Return the (x, y) coordinate for the center point of the cell that contains the specified text.  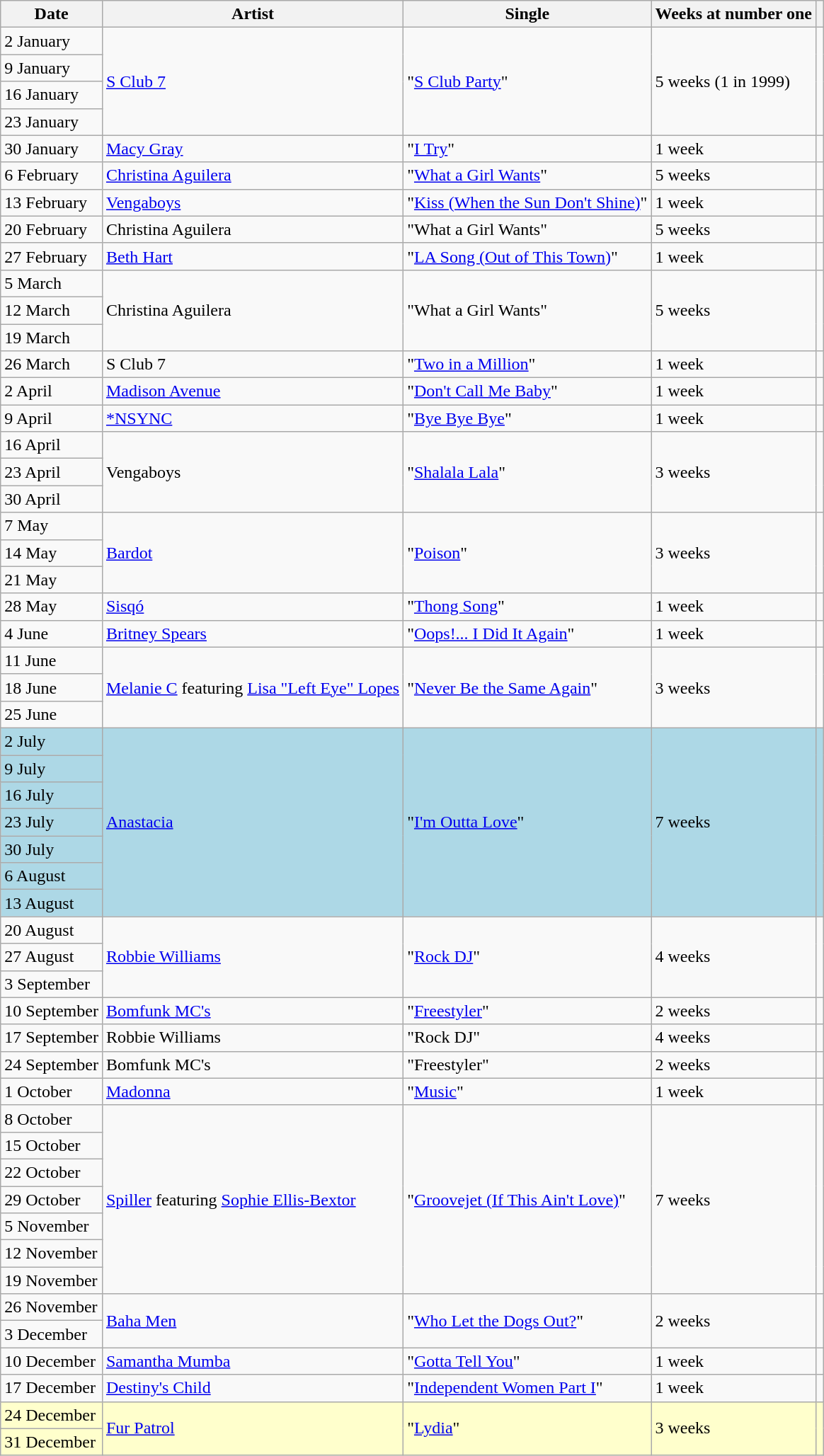
"Oops!... I Did It Again" (527, 634)
"Don't Call Me Baby" (527, 391)
Fur Patrol (252, 1428)
16 April (52, 445)
24 December (52, 1415)
9 April (52, 418)
18 June (52, 687)
9 January (52, 68)
13 February (52, 202)
12 November (52, 1254)
Anastacia (252, 822)
Melanie C featuring Lisa "Left Eye" Lopes (252, 687)
4 June (52, 634)
"LA Song (Out of This Town)" (527, 256)
23 July (52, 822)
"Music" (527, 1091)
28 May (52, 607)
19 March (52, 338)
30 July (52, 849)
26 March (52, 365)
"Lydia" (527, 1428)
29 October (52, 1200)
"Never Be the Same Again" (527, 687)
"Gotta Tell You" (527, 1361)
26 November (52, 1307)
25 June (52, 714)
Beth Hart (252, 256)
Macy Gray (252, 149)
17 December (52, 1388)
Bardot (252, 553)
Date (52, 14)
15 October (52, 1145)
"Two in a Million" (527, 365)
Britney Spears (252, 634)
27 February (52, 256)
3 September (52, 984)
"Who Let the Dogs Out?" (527, 1321)
Destiny's Child (252, 1388)
Madison Avenue (252, 391)
"Shalala Lala" (527, 472)
Artist (252, 14)
31 December (52, 1442)
27 August (52, 957)
Baha Men (252, 1321)
6 February (52, 176)
3 December (52, 1334)
30 January (52, 149)
11 June (52, 660)
"I'm Outta Love" (527, 822)
*NSYNC (252, 418)
5 March (52, 283)
"S Club Party" (527, 81)
17 September (52, 1038)
12 March (52, 310)
7 May (52, 526)
5 November (52, 1227)
14 May (52, 553)
8 October (52, 1118)
"I Try" (527, 149)
"Poison" (527, 553)
"Bye Bye Bye" (527, 418)
2 January (52, 41)
Samantha Mumba (252, 1361)
Single (527, 14)
23 January (52, 122)
"Independent Women Part I" (527, 1388)
10 December (52, 1361)
1 October (52, 1091)
"Kiss (When the Sun Don't Shine)" (527, 202)
5 weeks (1 in 1999) (733, 81)
19 November (52, 1280)
"Groovejet (If This Ain't Love)" (527, 1199)
"Thong Song" (527, 607)
6 August (52, 876)
Sisqó (252, 607)
23 April (52, 472)
2 April (52, 391)
20 February (52, 229)
9 July (52, 768)
2 July (52, 741)
22 October (52, 1172)
24 September (52, 1065)
Spiller featuring Sophie Ellis-Bextor (252, 1199)
20 August (52, 930)
13 August (52, 903)
21 May (52, 580)
16 July (52, 796)
16 January (52, 95)
Weeks at number one (733, 14)
Madonna (252, 1091)
10 September (52, 1011)
30 April (52, 499)
